Return the (x, y) coordinate for the center point of the cell that contains the specified text.  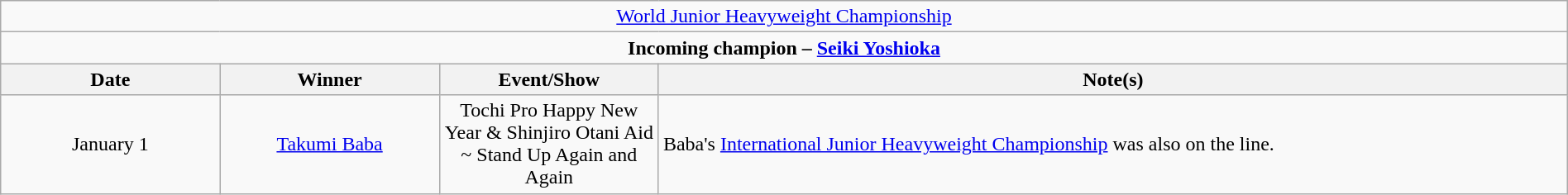
Event/Show (549, 79)
Winner (329, 79)
Date (111, 79)
Tochi Pro Happy New Year & Shinjiro Otani Aid ~ Stand Up Again and Again (549, 144)
Takumi Baba (329, 144)
Baba's International Junior Heavyweight Championship was also on the line. (1113, 144)
January 1 (111, 144)
World Junior Heavyweight Championship (784, 17)
Note(s) (1113, 79)
Incoming champion – Seiki Yoshioka (784, 48)
